Capture the cell that displays the provided text and extract its (x, y) central coordinate. 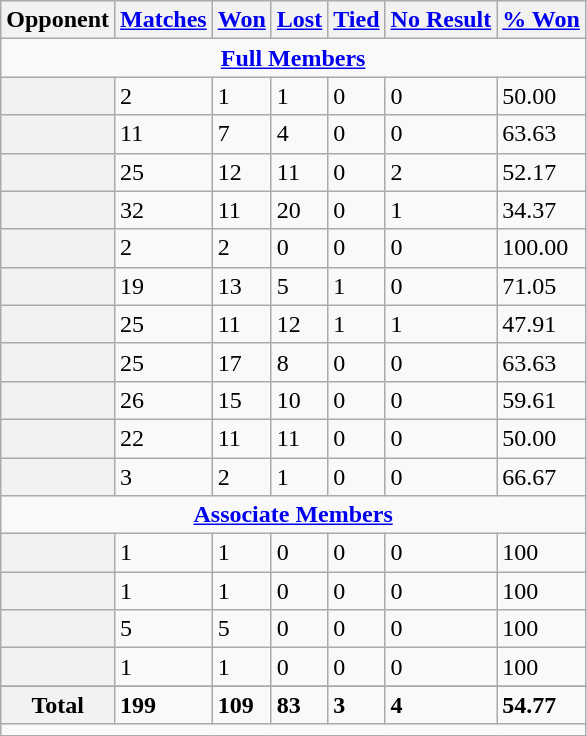
34.37 (542, 210)
109 (242, 705)
Lost (299, 20)
7 (242, 134)
32 (164, 210)
Full Members (294, 58)
Matches (164, 20)
20 (299, 210)
26 (164, 400)
52.17 (542, 172)
15 (242, 400)
199 (164, 705)
Won (242, 20)
No Result (441, 20)
19 (164, 286)
10 (299, 400)
17 (242, 362)
71.05 (542, 286)
8 (299, 362)
83 (299, 705)
Opponent (58, 20)
47.91 (542, 324)
100.00 (542, 248)
Associate Members (294, 515)
54.77 (542, 705)
59.61 (542, 400)
22 (164, 438)
Tied (356, 20)
Total (58, 705)
13 (242, 286)
66.67 (542, 477)
% Won (542, 20)
